Detect which cell encompasses the target text, then output its [x, y] center coordinate. 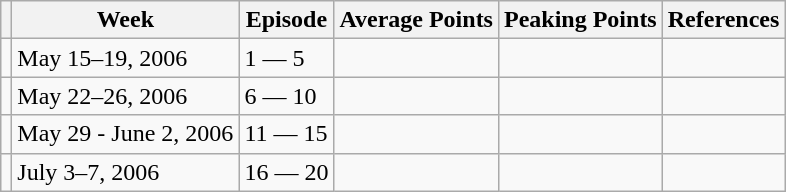
Average Points [416, 20]
16 — 20 [286, 172]
May 15–19, 2006 [126, 58]
May 29 - June 2, 2006 [126, 134]
Week [126, 20]
May 22–26, 2006 [126, 96]
Peaking Points [580, 20]
July 3–7, 2006 [126, 172]
Episode [286, 20]
1 — 5 [286, 58]
6 — 10 [286, 96]
References [724, 20]
11 — 15 [286, 134]
